Locate the cell with the specified text and output its [x, y] center coordinate. 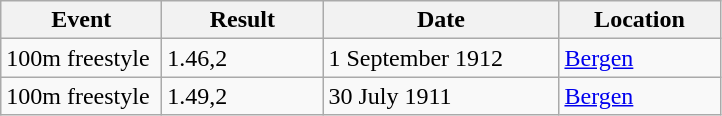
1.49,2 [242, 96]
30 July 1911 [441, 96]
Location [640, 20]
Date [441, 20]
1.46,2 [242, 58]
Result [242, 20]
1 September 1912 [441, 58]
Event [82, 20]
